Detect which cell encompasses the target text, then output its [X, Y] center coordinate. 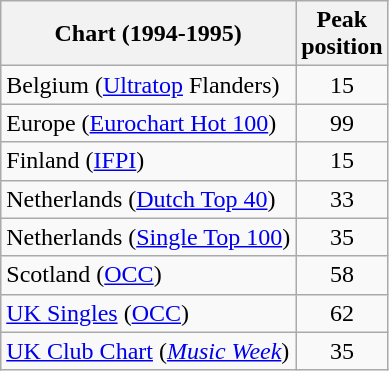
Scotland (OCC) [148, 275]
UK Singles (OCC) [148, 313]
Finland (IFPI) [148, 161]
Netherlands (Dutch Top 40) [148, 199]
Peakposition [342, 34]
Europe (Eurochart Hot 100) [148, 123]
99 [342, 123]
Belgium (Ultratop Flanders) [148, 85]
62 [342, 313]
UK Club Chart (Music Week) [148, 351]
58 [342, 275]
Chart (1994-1995) [148, 34]
33 [342, 199]
Netherlands (Single Top 100) [148, 237]
